Detect which cell encompasses the target text, then output its [x, y] center coordinate. 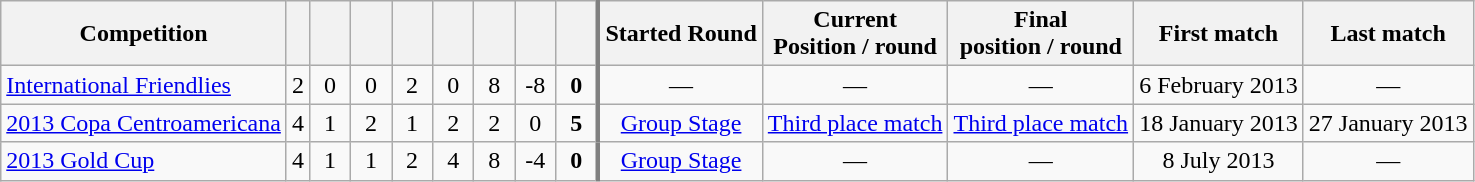
-4 [536, 161]
Current Position / round [855, 34]
27 January 2013 [1388, 123]
Competition [144, 34]
5 [578, 123]
6 February 2013 [1219, 85]
Last match [1388, 34]
18 January 2013 [1219, 123]
2013 Copa Centroamericana [144, 123]
First match [1219, 34]
International Friendlies [144, 85]
2013 Gold Cup [144, 161]
Final position / round [1041, 34]
8 July 2013 [1219, 161]
Started Round [680, 34]
-8 [536, 85]
